Scan for the cell matching the given text and deliver its [x, y] coordinate at center. 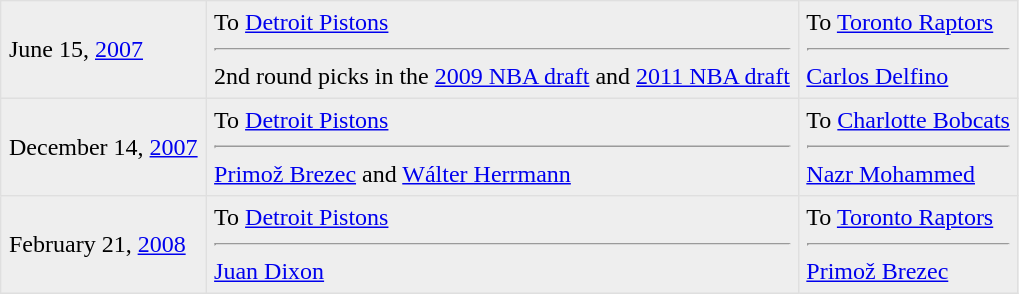
To Toronto RaptorsPrimož Brezec [908, 245]
To Detroit Pistons2nd round picks in the 2009 NBA draft and 2011 NBA draft [502, 50]
February 21, 2008 [104, 245]
To Detroit PistonsPrimož Brezec and Wálter Herrmann [502, 147]
To Charlotte BobcatsNazr Mohammed [908, 147]
To Toronto RaptorsCarlos Delfino [908, 50]
December 14, 2007 [104, 147]
June 15, 2007 [104, 50]
To Detroit PistonsJuan Dixon [502, 245]
